Locate the cell with the specified text and output its [x, y] center coordinate. 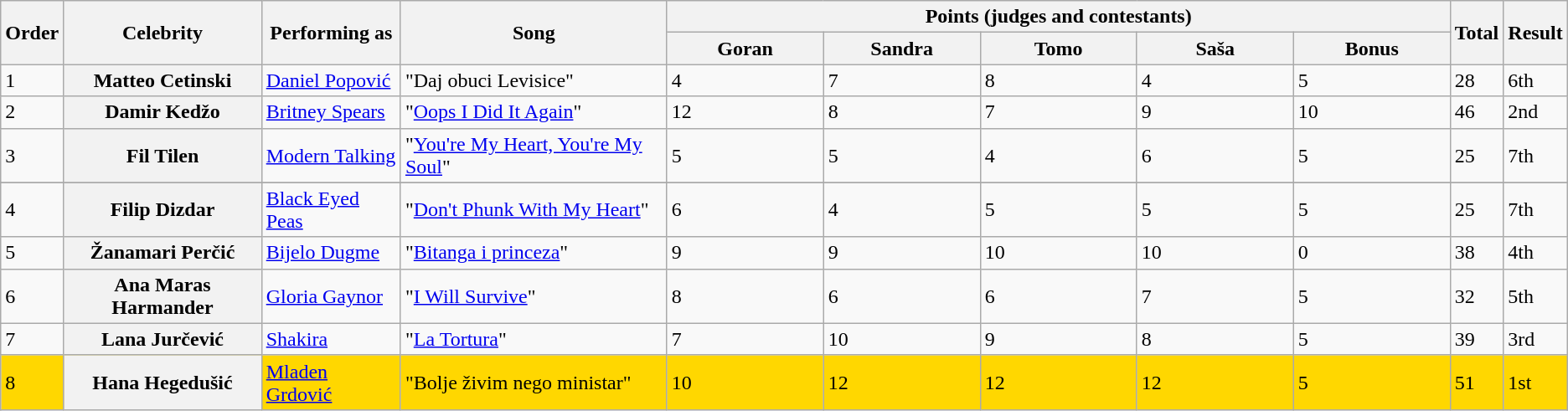
Fil Tilen [162, 156]
Total [1477, 33]
Saša [1215, 49]
Performing as [331, 33]
Shakira [331, 339]
Lana Jurčević [162, 339]
Gloria Gaynor [331, 296]
Matteo Cetinski [162, 80]
Mladen Grdović [331, 382]
32 [1477, 296]
Tomo [1059, 49]
Song [534, 33]
1st [1535, 382]
"Bolje živim nego ministar" [534, 382]
"Daj obuci Levisice" [534, 80]
Result [1535, 33]
"You're My Heart, You're My Soul" [534, 156]
6th [1535, 80]
2nd [1535, 112]
Modern Talking [331, 156]
"I Will Survive" [534, 296]
Daniel Popović [331, 80]
Filip Dizdar [162, 209]
Ana Maras Harmander [162, 296]
Bonus [1372, 49]
Celebrity [162, 33]
5th [1535, 296]
"Don't Phunk With My Heart" [534, 209]
Order [32, 33]
0 [1372, 253]
Hana Hegedušić [162, 382]
3 [32, 156]
Bijelo Dugme [331, 253]
Points (judges and contestants) [1059, 17]
Sandra [901, 49]
51 [1477, 382]
2 [32, 112]
3rd [1535, 339]
1 [32, 80]
39 [1477, 339]
28 [1477, 80]
Britney Spears [331, 112]
Žanamari Perčić [162, 253]
"La Tortura" [534, 339]
4th [1535, 253]
Goran [745, 49]
Damir Kedžo [162, 112]
38 [1477, 253]
Black Eyed Peas [331, 209]
"Oops I Did It Again" [534, 112]
"Bitanga i princeza" [534, 253]
46 [1477, 112]
